For the text-containing cell, return its midpoint in [X, Y] coordinate format. 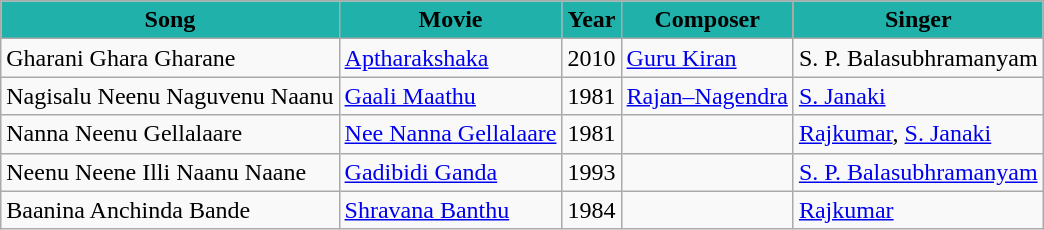
1984 [592, 210]
Movie [450, 20]
Rajkumar, S. Janaki [918, 134]
Nanna Neenu Gellalaare [170, 134]
Nee Nanna Gellalaare [450, 134]
S. Janaki [918, 96]
2010 [592, 58]
Guru Kiran [707, 58]
1993 [592, 172]
Nagisalu Neenu Naguvenu Naanu [170, 96]
Neenu Neene Illi Naanu Naane [170, 172]
Year [592, 20]
Song [170, 20]
Rajan–Nagendra [707, 96]
Gaali Maathu [450, 96]
Aptharakshaka [450, 58]
Baanina Anchinda Bande [170, 210]
Rajkumar [918, 210]
Shravana Banthu [450, 210]
Composer [707, 20]
Gadibidi Ganda [450, 172]
Singer [918, 20]
Gharani Ghara Gharane [170, 58]
